Scan for the cell matching the given text and deliver its [x, y] coordinate at center. 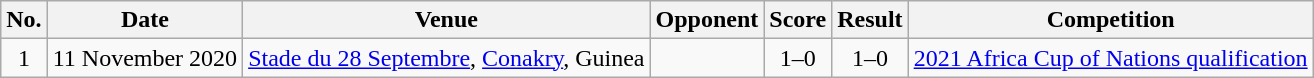
Stade du 28 Septembre, Conakry, Guinea [446, 58]
2021 Africa Cup of Nations qualification [1110, 58]
Score [798, 20]
Competition [1110, 20]
Venue [446, 20]
Date [144, 20]
Result [870, 20]
Opponent [707, 20]
1 [24, 58]
No. [24, 20]
11 November 2020 [144, 58]
